Locate the cell with the specified text and output its [x, y] center coordinate. 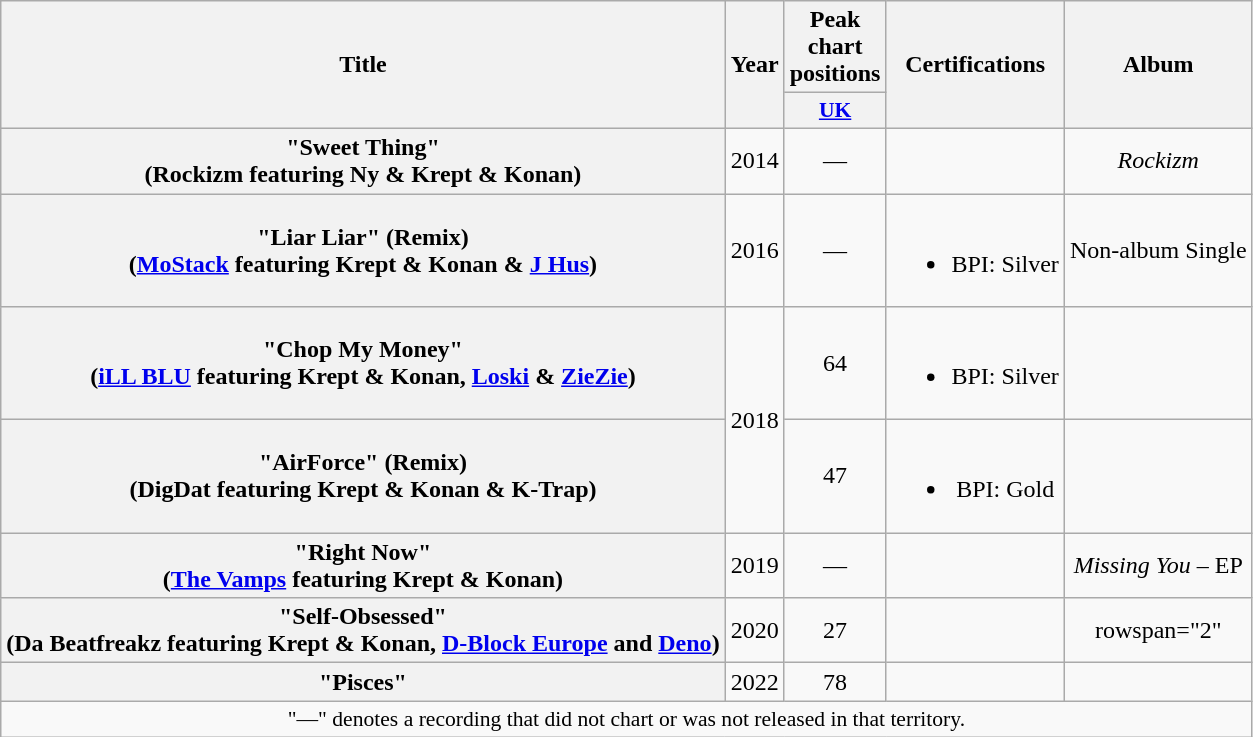
2016 [754, 250]
"AirForce" (Remix)(DigDat featuring Krept & Konan & K-Trap) [363, 476]
"Pisces" [363, 682]
2018 [754, 420]
Missing You – EP [1158, 566]
64 [835, 364]
2014 [754, 160]
Peak chart positions [835, 47]
"Chop My Money"(iLL BLU featuring Krept & Konan, Loski & ZieZie) [363, 364]
"—" denotes a recording that did not chart or was not released in that territory. [626, 719]
2020 [754, 630]
2022 [754, 682]
2019 [754, 566]
UK [835, 111]
BPI: Gold [975, 476]
Year [754, 65]
Certifications [975, 65]
"Sweet Thing"(Rockizm featuring Ny & Krept & Konan) [363, 160]
"Right Now"(The Vamps featuring Krept & Konan) [363, 566]
78 [835, 682]
"Self-Obsessed"(Da Beatfreakz featuring Krept & Konan, D-Block Europe and Deno) [363, 630]
Album [1158, 65]
27 [835, 630]
Title [363, 65]
"Liar Liar" (Remix)(MoStack featuring Krept & Konan & J Hus) [363, 250]
47 [835, 476]
Non-album Single [1158, 250]
rowspan="2" [1158, 630]
Rockizm [1158, 160]
